Extract the (X, Y) coordinate from the center of the cell holding the provided text.  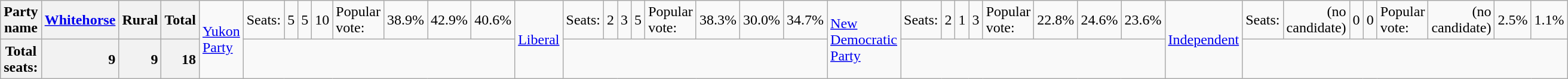
Liberal (539, 39)
Total (180, 20)
22.8% (1056, 20)
1 (962, 20)
18 (180, 59)
30.0% (761, 20)
34.7% (805, 20)
10 (323, 20)
1.1% (1549, 20)
New Democratic Party (864, 39)
23.6% (1143, 20)
Whitehorse (80, 20)
24.6% (1099, 20)
38.9% (406, 20)
Party name (21, 20)
2.5% (1512, 20)
Rural (140, 20)
Yukon Party (221, 39)
Independent (1204, 39)
Total seats: (21, 59)
42.9% (449, 20)
40.6% (493, 20)
38.3% (718, 20)
